Return (X, Y) of the center of cell containing provided text 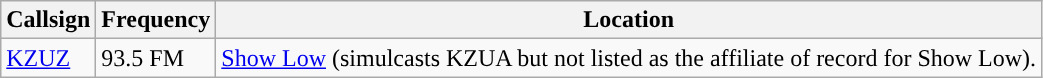
Frequency (156, 20)
Show Low (simulcasts KZUA but not listed as the affiliate of record for Show Low). (629, 58)
KZUZ (48, 58)
Location (629, 20)
93.5 FM (156, 58)
Callsign (48, 20)
